Return the (x, y) coordinate for the center point of the cell that contains the specified text.  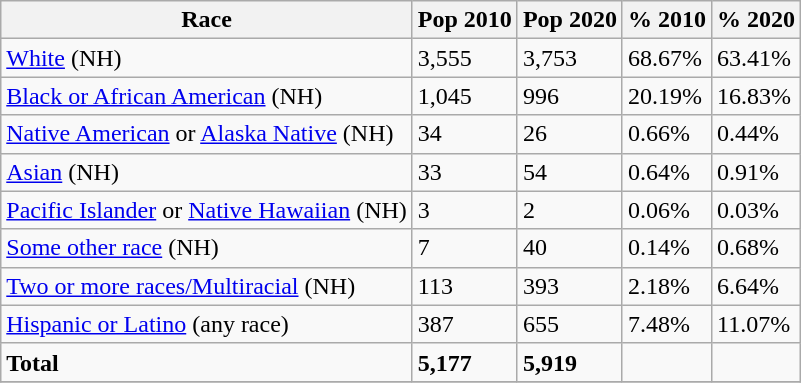
996 (570, 96)
Asian (NH) (207, 172)
Pop 2010 (464, 20)
0.91% (756, 172)
White (NH) (207, 58)
40 (570, 248)
655 (570, 324)
Black or African American (NH) (207, 96)
0.14% (666, 248)
Race (207, 20)
Pop 2020 (570, 20)
0.06% (666, 210)
0.64% (666, 172)
6.64% (756, 286)
2 (570, 210)
5,177 (464, 362)
16.83% (756, 96)
393 (570, 286)
34 (464, 134)
Pacific Islander or Native Hawaiian (NH) (207, 210)
68.67% (666, 58)
7.48% (666, 324)
3 (464, 210)
Hispanic or Latino (any race) (207, 324)
2.18% (666, 286)
Two or more races/Multiracial (NH) (207, 286)
Native American or Alaska Native (NH) (207, 134)
0.44% (756, 134)
387 (464, 324)
% 2020 (756, 20)
% 2010 (666, 20)
11.07% (756, 324)
0.66% (666, 134)
1,045 (464, 96)
20.19% (666, 96)
5,919 (570, 362)
7 (464, 248)
Some other race (NH) (207, 248)
3,555 (464, 58)
113 (464, 286)
26 (570, 134)
33 (464, 172)
63.41% (756, 58)
3,753 (570, 58)
0.03% (756, 210)
0.68% (756, 248)
Total (207, 362)
54 (570, 172)
